Pinpoint the cell where the given text exists, returning its [X, Y] midpoint coordinate. 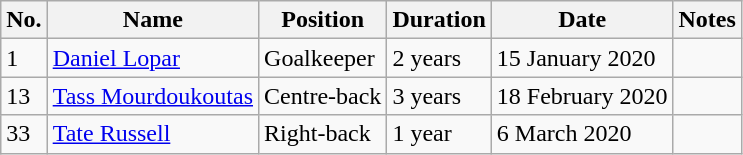
13 [24, 96]
Tass Mourdoukoutas [152, 96]
Position [323, 20]
Goalkeeper [323, 58]
6 March 2020 [582, 134]
No. [24, 20]
Tate Russell [152, 134]
2 years [439, 58]
Daniel Lopar [152, 58]
33 [24, 134]
Date [582, 20]
15 January 2020 [582, 58]
3 years [439, 96]
Right-back [323, 134]
Notes [707, 20]
1 year [439, 134]
1 [24, 58]
Centre-back [323, 96]
Duration [439, 20]
Name [152, 20]
18 February 2020 [582, 96]
